Return (x, y) of the center of cell containing provided text 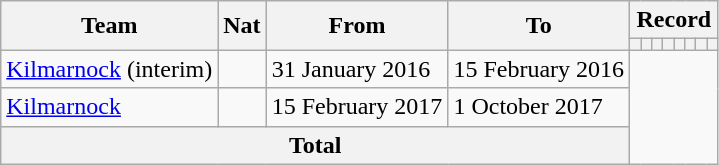
15 February 2017 (357, 107)
15 February 2016 (539, 69)
From (357, 26)
Kilmarnock (110, 107)
1 October 2017 (539, 107)
Nat (242, 26)
Record (674, 20)
Kilmarnock (interim) (110, 69)
Team (110, 26)
To (539, 26)
Total (316, 145)
31 January 2016 (357, 69)
